Identify which cell holds the provided text, then report its [x, y] central coordinate. 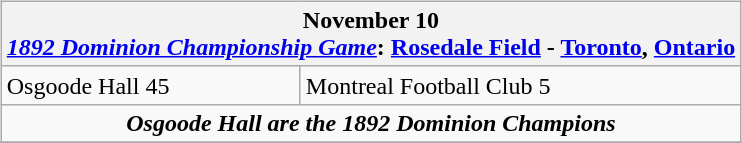
Montreal Football Club 5 [520, 85]
Osgoode Hall are the 1892 Dominion Champions [370, 123]
Osgoode Hall 45 [150, 85]
November 101892 Dominion Championship Game: Rosedale Field - Toronto, Ontario [370, 34]
